Pinpoint the cell where the given text exists, returning its [X, Y] midpoint coordinate. 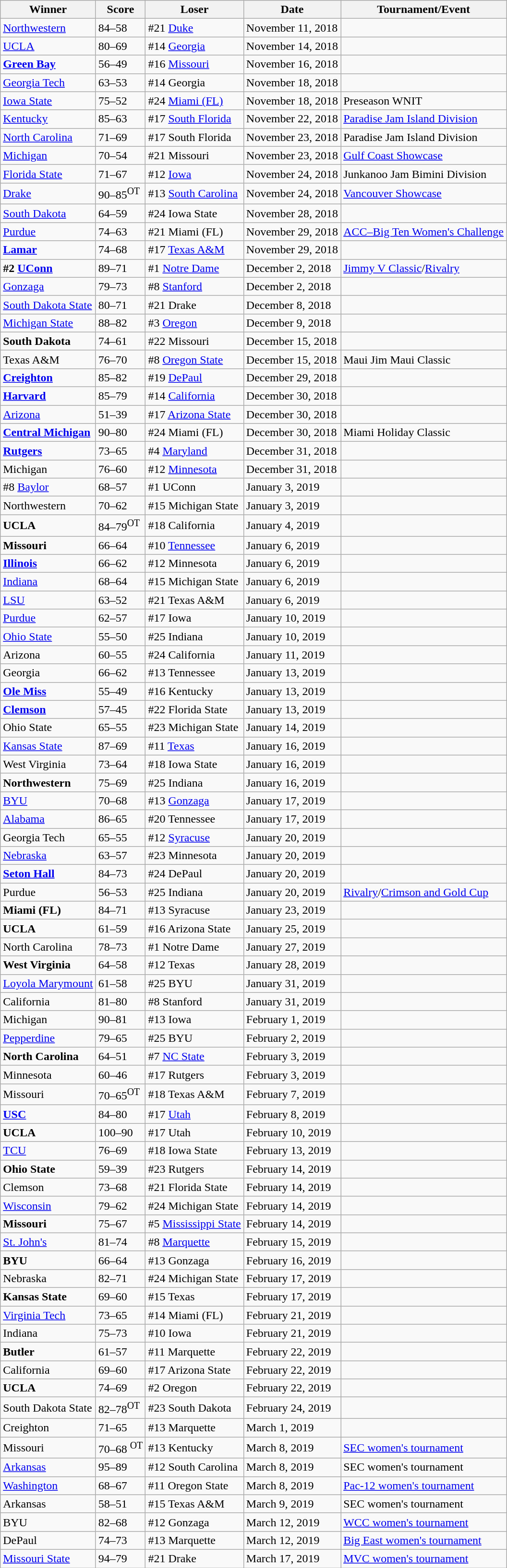
57–45 [121, 709]
Ole Miss [48, 691]
74–68 [121, 250]
70–62 [121, 506]
January 14, 2019 [292, 728]
76–60 [121, 469]
February 1, 2019 [292, 1020]
Junkanoo Jam Bimini Division [423, 174]
#17 Iowa [194, 618]
November 11, 2018 [292, 28]
61–59 [121, 929]
#21 Florida State [194, 1187]
79–62 [121, 1205]
February 8, 2019 [292, 1114]
70–65OT [121, 1095]
January 25, 2019 [292, 929]
64–59 [121, 213]
80–69 [121, 46]
56–49 [121, 64]
71–67 [121, 174]
#21 Miami (FL) [194, 232]
#12 Texas [194, 965]
#16 Kentucky [194, 691]
75–73 [121, 1333]
82–71 [121, 1279]
#22 Florida State [194, 709]
#11 Oregon State [194, 1485]
November 22, 2018 [292, 119]
TCU [48, 1151]
71–65 [121, 1428]
64–58 [121, 965]
March 9, 2019 [292, 1504]
February 10, 2019 [292, 1132]
November 14, 2018 [292, 46]
#16 Missouri [194, 64]
Jimmy V Classic/Rivalry [423, 268]
95–89 [121, 1467]
January 27, 2019 [292, 947]
55–49 [121, 691]
#17 Rutgers [194, 1074]
Washington [48, 1485]
#12 Gonzaga [194, 1522]
Rutgers [48, 451]
#21 Duke [194, 28]
87–69 [121, 746]
#8 Baylor [48, 487]
81–80 [121, 1002]
St. John's [48, 1242]
64–51 [121, 1056]
#16 Arizona State [194, 929]
59–39 [121, 1169]
85–63 [121, 119]
75–52 [121, 101]
#19 DePaul [194, 377]
75–69 [121, 782]
60–46 [121, 1074]
January 11, 2019 [292, 655]
#11 Marquette [194, 1352]
74–63 [121, 232]
76–69 [121, 1151]
#8 Oregon State [194, 359]
Rivalry/Crimson and Gold Cup [423, 892]
63–53 [121, 83]
56–53 [121, 892]
#24 DePaul [194, 874]
Green Bay [48, 64]
#4 Maryland [194, 451]
86–65 [121, 819]
Central Michigan [48, 433]
#15 Texas A&M [194, 1504]
84–71 [121, 910]
82–78OT [121, 1408]
89–71 [121, 268]
68–64 [121, 582]
Loyola Marymount [48, 983]
ACC–Big Ten Women's Challenge [423, 232]
84–58 [121, 28]
#13 Tennessee [194, 673]
62–57 [121, 618]
#17 Texas A&M [194, 250]
Tournament/Event [423, 10]
February 15, 2019 [292, 1242]
#12 Iowa [194, 174]
#2 UConn [48, 268]
#21 Missouri [194, 155]
December 29, 2018 [292, 377]
January 23, 2019 [292, 910]
DePaul [48, 1540]
#22 Missouri [194, 341]
March 1, 2019 [292, 1428]
Maui Jim Maui Classic [423, 359]
90–85OT [121, 194]
Loser [194, 10]
Georgia [48, 673]
Vancouver Showcase [423, 194]
61–57 [121, 1352]
Texas A&M [48, 359]
Big East women's tournament [423, 1540]
Gonzaga [48, 286]
#5 Mississippi State [194, 1224]
#15 Texas [194, 1297]
#12 Syracuse [194, 837]
70–54 [121, 155]
Winner [48, 10]
60–55 [121, 655]
90–80 [121, 433]
#13 Kentucky [194, 1448]
70–68 OT [121, 1448]
63–57 [121, 856]
#8 Marquette [194, 1242]
73–68 [121, 1187]
63–52 [121, 600]
LSU [48, 600]
#10 Tennessee [194, 545]
Drake [48, 194]
68–67 [121, 1485]
Seton Hall [48, 874]
MVC women's tournament [423, 1558]
71–69 [121, 137]
79–73 [121, 286]
Date [292, 10]
#13 South Carolina [194, 194]
Florida State [48, 174]
Alabama [48, 819]
November 16, 2018 [292, 64]
82–68 [121, 1522]
USC [48, 1114]
58–51 [121, 1504]
#24 California [194, 655]
#14 Miami (FL) [194, 1315]
Illinois [48, 564]
Miami (FL) [48, 910]
#20 Tennessee [194, 819]
84–79OT [121, 526]
#23 South Dakota [194, 1408]
85–82 [121, 377]
Wisconsin [48, 1205]
December 9, 2018 [292, 323]
70–68 [121, 801]
November 28, 2018 [292, 213]
74–69 [121, 1388]
February 7, 2019 [292, 1095]
Iowa State [48, 101]
#18 California [194, 526]
Pepperdine [48, 1038]
February 13, 2019 [292, 1151]
Michigan State [48, 323]
#1 UConn [194, 487]
81–74 [121, 1242]
#7 NC State [194, 1056]
March 17, 2019 [292, 1558]
Miami Holiday Classic [423, 433]
WCC women's tournament [423, 1522]
#21 Texas A&M [194, 600]
90–81 [121, 1020]
Preseason WNIT [423, 101]
68–57 [121, 487]
#23 Michigan State [194, 728]
51–39 [121, 414]
100–90 [121, 1132]
84–73 [121, 874]
#13 Syracuse [194, 910]
76–70 [121, 359]
75–67 [121, 1224]
February 24, 2019 [292, 1408]
January 4, 2019 [292, 526]
February 16, 2019 [292, 1260]
#10 Iowa [194, 1333]
94–79 [121, 1558]
74–73 [121, 1540]
#13 Iowa [194, 1020]
January 28, 2019 [292, 965]
73–64 [121, 764]
#11 Texas [194, 746]
Missouri State [48, 1558]
Score [121, 10]
#2 Oregon [194, 1388]
84–80 [121, 1114]
Gulf Coast Showcase [423, 155]
55–50 [121, 637]
Butler [48, 1352]
#12 South Carolina [194, 1467]
Lamar [48, 250]
#18 Texas A&M [194, 1095]
Minnesota [48, 1074]
88–82 [121, 323]
Pac-12 women's tournament [423, 1485]
#3 Oregon [194, 323]
#14 California [194, 396]
#23 Rutgers [194, 1169]
61–58 [121, 983]
Virginia Tech [48, 1315]
#24 Iowa State [194, 213]
#23 Minnesota [194, 856]
Kentucky [48, 119]
74–61 [121, 341]
79–65 [121, 1038]
85–79 [121, 396]
78–73 [121, 947]
February 2, 2019 [292, 1038]
Harvard [48, 396]
80–71 [121, 305]
December 8, 2018 [292, 305]
